Identify which cell holds the provided text, then report its [x, y] central coordinate. 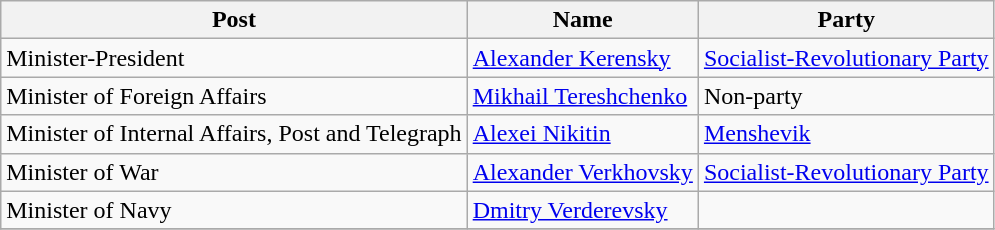
Mikhail Tereshchenko [582, 96]
Post [234, 20]
Non-party [846, 96]
Alexander Verkhovsky [582, 172]
Party [846, 20]
Alexander Kerensky [582, 58]
Alexei Nikitin [582, 134]
Menshevik [846, 134]
Minister of Foreign Affairs [234, 96]
Name [582, 20]
Minister of Navy [234, 210]
Dmitry Verderevsky [582, 210]
Minister-President [234, 58]
Minister of Internal Affairs, Post and Telegraph [234, 134]
Minister of War [234, 172]
